Return (x, y) of the center of cell containing provided text 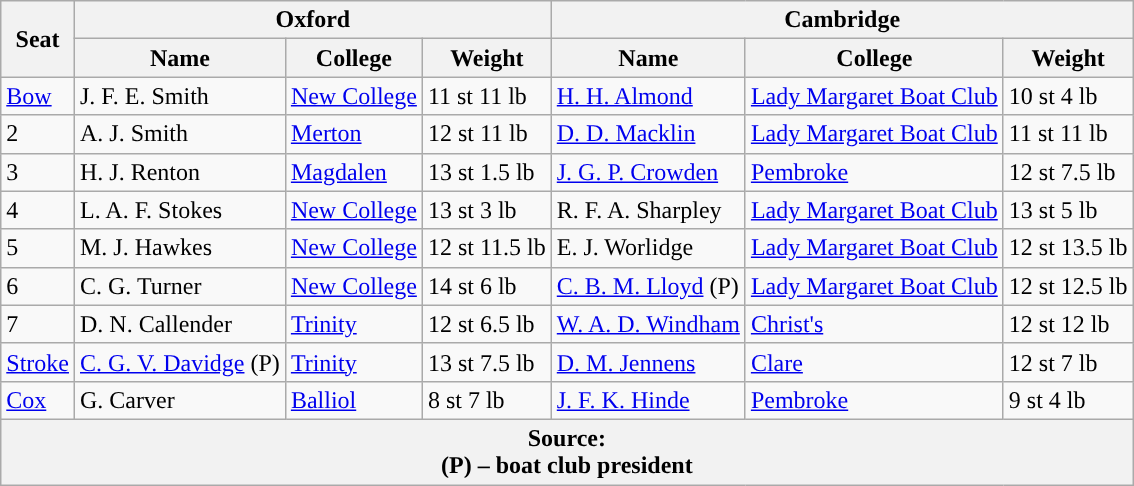
9 st 4 lb (1068, 400)
12 st 11 lb (486, 134)
C. B. M. Lloyd (P) (648, 286)
13 st 3 lb (486, 210)
L. A. F. Stokes (180, 210)
J. G. P. Crowden (648, 172)
M. J. Hawkes (180, 248)
D. D. Macklin (648, 134)
Seat (38, 39)
E. J. Worlidge (648, 248)
7 (38, 324)
Merton (354, 134)
Bow (38, 96)
2 (38, 134)
W. A. D. Windham (648, 324)
Balliol (354, 400)
C. G. Turner (180, 286)
12 st 11.5 lb (486, 248)
Oxford (312, 20)
13 st 1.5 lb (486, 172)
Cox (38, 400)
H. H. Almond (648, 96)
13 st 5 lb (1068, 210)
J. F. E. Smith (180, 96)
C. G. V. Davidge (P) (180, 362)
10 st 4 lb (1068, 96)
8 st 7 lb (486, 400)
Stroke (38, 362)
Clare (874, 362)
6 (38, 286)
Source:(P) – boat club president (567, 452)
12 st 7.5 lb (1068, 172)
J. F. K. Hinde (648, 400)
12 st 6.5 lb (486, 324)
D. M. Jennens (648, 362)
Magdalen (354, 172)
4 (38, 210)
Cambridge (842, 20)
D. N. Callender (180, 324)
12 st 7 lb (1068, 362)
A. J. Smith (180, 134)
13 st 7.5 lb (486, 362)
5 (38, 248)
14 st 6 lb (486, 286)
12 st 13.5 lb (1068, 248)
H. J. Renton (180, 172)
12 st 12 lb (1068, 324)
R. F. A. Sharpley (648, 210)
G. Carver (180, 400)
3 (38, 172)
Christ's (874, 324)
12 st 12.5 lb (1068, 286)
